Return [x, y] of the center of cell containing provided text 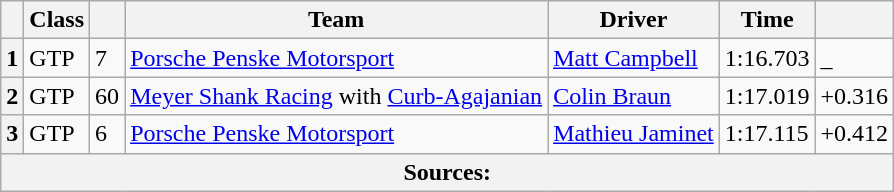
Colin Braun [634, 96]
Meyer Shank Racing with Curb-Agajanian [336, 96]
60 [108, 96]
Matt Campbell [634, 58]
_ [854, 58]
3 [12, 134]
Mathieu Jaminet [634, 134]
6 [108, 134]
Class [57, 20]
Time [767, 20]
1:17.115 [767, 134]
Sources: [448, 172]
1:16.703 [767, 58]
Driver [634, 20]
1:17.019 [767, 96]
7 [108, 58]
+0.412 [854, 134]
2 [12, 96]
+0.316 [854, 96]
Team [336, 20]
1 [12, 58]
